For the text-containing cell, return its midpoint in [X, Y] coordinate format. 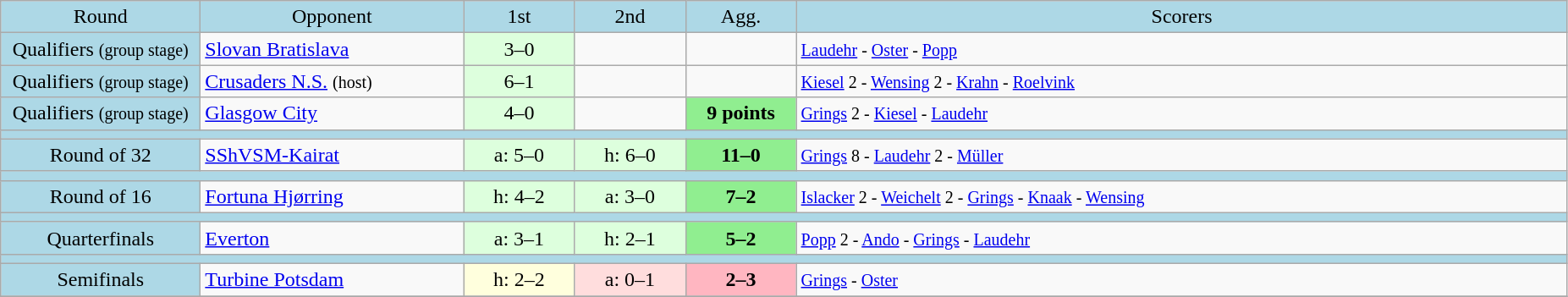
Opponent [332, 17]
Crusaders N.S. (host) [332, 81]
h: 6–0 [630, 155]
Agg. [741, 17]
5–2 [741, 238]
Semifinals [101, 279]
Turbine Potsdam [332, 279]
11–0 [741, 155]
Glasgow City [332, 113]
Grings 2 - Kiesel - Laudehr [1181, 113]
Everton [332, 238]
Fortuna Hjørring [332, 196]
Quarterfinals [101, 238]
a: 5–0 [520, 155]
h: 4–2 [520, 196]
Round of 32 [101, 155]
Scorers [1181, 17]
h: 2–1 [630, 238]
Round of 16 [101, 196]
2nd [630, 17]
2–3 [741, 279]
9 points [741, 113]
Grings 8 - Laudehr 2 - Müller [1181, 155]
a: 3–0 [630, 196]
4–0 [520, 113]
1st [520, 17]
a: 0–1 [630, 279]
Grings - Oster [1181, 279]
Laudehr - Oster - Popp [1181, 49]
a: 3–1 [520, 238]
SShVSM-Kairat [332, 155]
h: 2–2 [520, 279]
3–0 [520, 49]
6–1 [520, 81]
Popp 2 - Ando - Grings - Laudehr [1181, 238]
7–2 [741, 196]
Islacker 2 - Weichelt 2 - Grings - Knaak - Wensing [1181, 196]
Round [101, 17]
Slovan Bratislava [332, 49]
Kiesel 2 - Wensing 2 - Krahn - Roelvink [1181, 81]
